Detect which cell encompasses the target text, then output its [X, Y] center coordinate. 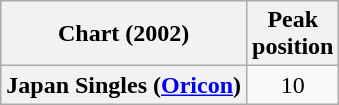
Peakposition [293, 34]
10 [293, 85]
Chart (2002) [124, 34]
Japan Singles (Oricon) [124, 85]
